For the text-containing cell, return its midpoint in [x, y] coordinate format. 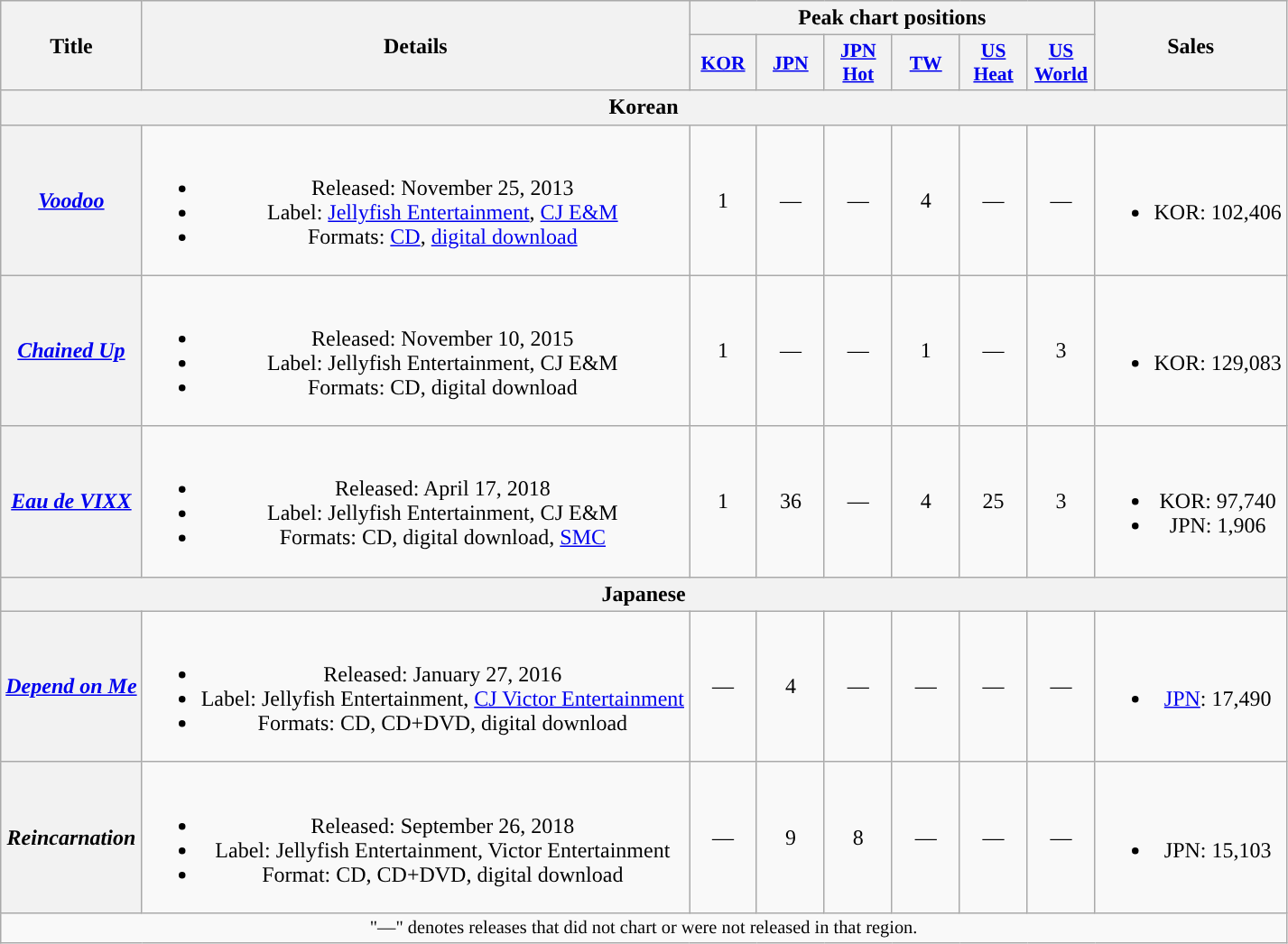
KOR: 102,406 [1191, 200]
Reincarnation [71, 838]
Released: January 27, 2016Label: Jellyfish Entertainment, CJ Victor EntertainmentFormats: CD, CD+DVD, digital download [415, 686]
Released: April 17, 2018Label: Jellyfish Entertainment, CJ E&MFormats: CD, digital download, SMC [415, 502]
Sales [1191, 45]
8 [857, 838]
Voodoo [71, 200]
USWorld [1061, 63]
KOR: 97,740JPN: 1,906 [1191, 502]
Korean [644, 107]
Peak chart positions [892, 18]
Released: November 25, 2013Label: Jellyfish Entertainment, CJ E&MFormats: CD, digital download [415, 200]
JPN: 15,103 [1191, 838]
9 [791, 838]
"—" denotes releases that did not chart or were not released in that region. [644, 928]
KOR [724, 63]
25 [993, 502]
Released: September 26, 2018Label: Jellyfish Entertainment, Victor EntertainmentFormat: CD, CD+DVD, digital download [415, 838]
Title [71, 45]
JPNHot [857, 63]
Depend on Me [71, 686]
Released: November 10, 2015Label: Jellyfish Entertainment, CJ E&MFormats: CD, digital download [415, 350]
TW [926, 63]
36 [791, 502]
Chained Up [71, 350]
JPN [791, 63]
KOR: 129,083 [1191, 350]
Details [415, 45]
Japanese [644, 594]
Eau de VIXX [71, 502]
JPN: 17,490 [1191, 686]
USHeat [993, 63]
